Capture the cell that displays the provided text and extract its [X, Y] central coordinate. 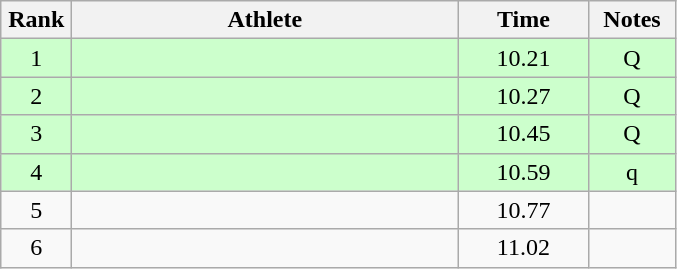
10.27 [524, 96]
10.45 [524, 134]
4 [36, 172]
2 [36, 96]
3 [36, 134]
q [632, 172]
Notes [632, 20]
10.59 [524, 172]
10.21 [524, 58]
6 [36, 248]
1 [36, 58]
Time [524, 20]
11.02 [524, 248]
Rank [36, 20]
10.77 [524, 210]
Athlete [265, 20]
5 [36, 210]
